Find where the given text appears and provide that cell's center as [x, y] coordinate. 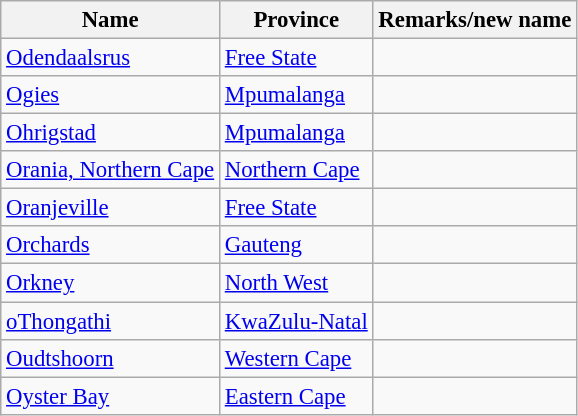
Remarks/new name [475, 20]
Oranjeville [110, 208]
Ogies [110, 95]
Orkney [110, 283]
KwaZulu-Natal [296, 321]
Odendaalsrus [110, 58]
Ohrigstad [110, 133]
Orania, Northern Cape [110, 170]
Oyster Bay [110, 396]
Western Cape [296, 358]
oThongathi [110, 321]
Gauteng [296, 245]
Eastern Cape [296, 396]
Northern Cape [296, 170]
Province [296, 20]
Oudtshoorn [110, 358]
Orchards [110, 245]
Name [110, 20]
North West [296, 283]
